For the text-containing cell, return its midpoint in [x, y] coordinate format. 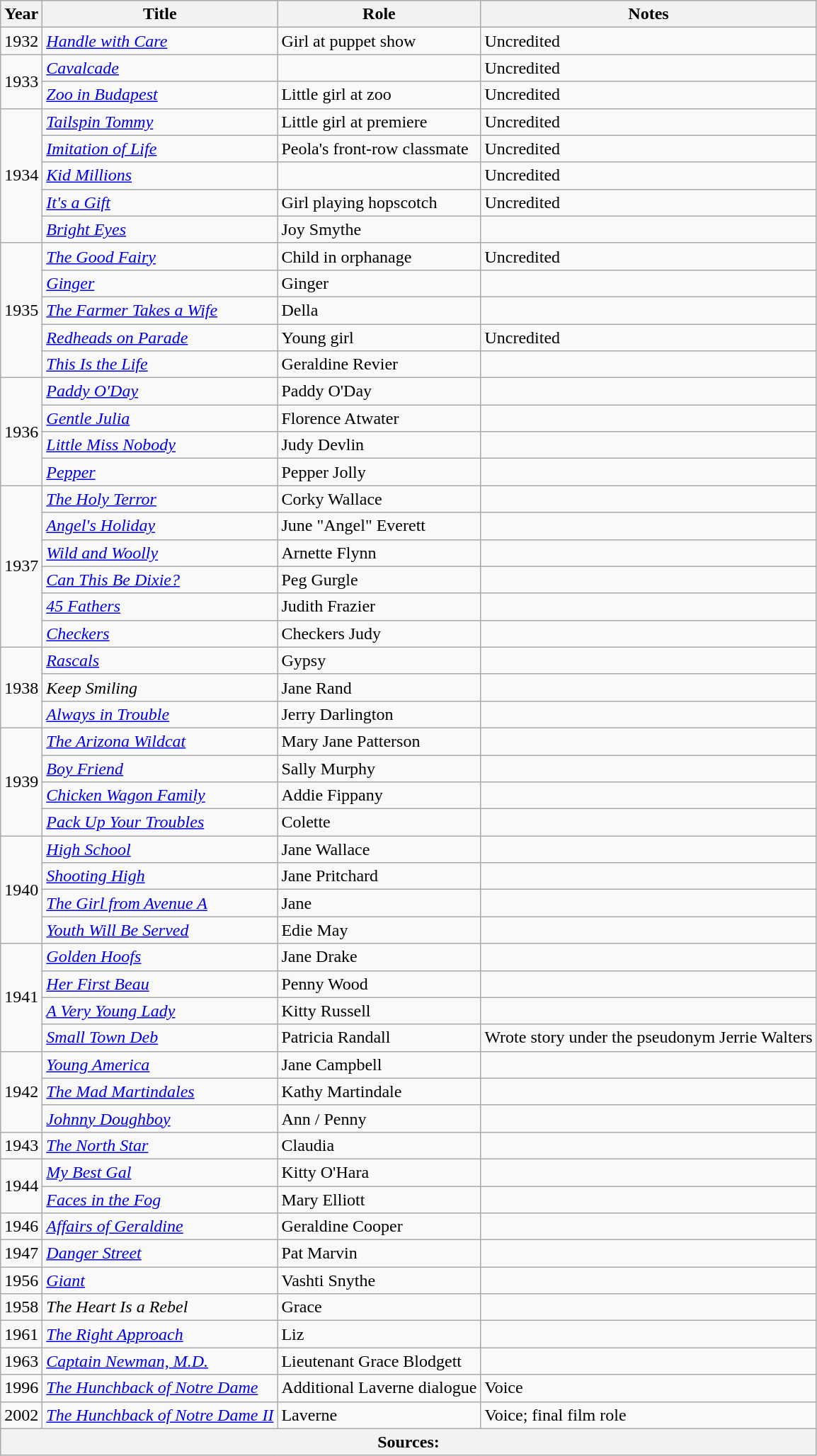
Captain Newman, M.D. [160, 1361]
Handle with Care [160, 41]
Gentle Julia [160, 418]
The North Star [160, 1145]
Tailspin Tommy [160, 122]
1942 [21, 1091]
Redheads on Parade [160, 338]
The Hunchback of Notre Dame [160, 1388]
Jane Pritchard [379, 876]
Boy Friend [160, 768]
1996 [21, 1388]
Danger Street [160, 1254]
Role [379, 14]
Small Town Deb [160, 1038]
This Is the Life [160, 365]
Year [21, 14]
Corky Wallace [379, 499]
45 Fathers [160, 607]
The Farmer Takes a Wife [160, 310]
Gypsy [379, 660]
Bright Eyes [160, 229]
Chicken Wagon Family [160, 796]
Always in Trouble [160, 714]
Wrote story under the pseudonym Jerrie Walters [649, 1038]
The Mad Martindales [160, 1091]
Checkers [160, 634]
Voice; final film role [649, 1415]
Penny Wood [379, 984]
1961 [21, 1334]
The Arizona Wildcat [160, 741]
My Best Gal [160, 1172]
Little Miss Nobody [160, 445]
Girl at puppet show [379, 41]
Pack Up Your Troubles [160, 822]
Angel's Holiday [160, 526]
Shooting High [160, 876]
Johnny Doughboy [160, 1118]
Child in orphanage [379, 256]
Ann / Penny [379, 1118]
Addie Fippany [379, 796]
Golden Hoofs [160, 957]
Peola's front-row classmate [379, 149]
Edie May [379, 930]
1963 [21, 1361]
1933 [21, 81]
1956 [21, 1280]
1936 [21, 432]
1935 [21, 310]
Additional Laverne dialogue [379, 1388]
Little girl at premiere [379, 122]
Little girl at zoo [379, 95]
1958 [21, 1307]
Imitation of Life [160, 149]
Florence Atwater [379, 418]
High School [160, 849]
Lieutenant Grace Blodgett [379, 1361]
Kitty O'Hara [379, 1172]
The Girl from Avenue A [160, 903]
Pat Marvin [379, 1254]
Jerry Darlington [379, 714]
1944 [21, 1186]
Mary Elliott [379, 1200]
Jane Rand [379, 687]
Checkers Judy [379, 634]
Her First Beau [160, 984]
Jane Wallace [379, 849]
The Right Approach [160, 1334]
Judith Frazier [379, 607]
1937 [21, 566]
June "Angel" Everett [379, 526]
Arnette Flynn [379, 553]
Youth Will Be Served [160, 930]
The Good Fairy [160, 256]
Judy Devlin [379, 445]
Vashti Snythe [379, 1280]
Sources: [408, 1442]
Jane [379, 903]
1934 [21, 176]
Claudia [379, 1145]
Kitty Russell [379, 1011]
Can This Be Dixie? [160, 580]
Zoo in Budapest [160, 95]
Liz [379, 1334]
Young America [160, 1065]
1941 [21, 997]
Della [379, 310]
Pepper Jolly [379, 472]
Colette [379, 822]
1943 [21, 1145]
1939 [21, 781]
Rascals [160, 660]
Jane Drake [379, 957]
Giant [160, 1280]
Wild and Woolly [160, 553]
Peg Gurgle [379, 580]
Grace [379, 1307]
1932 [21, 41]
Mary Jane Patterson [379, 741]
1947 [21, 1254]
Geraldine Revier [379, 365]
A Very Young Lady [160, 1011]
Laverne [379, 1415]
1946 [21, 1227]
Notes [649, 14]
Sally Murphy [379, 768]
Joy Smythe [379, 229]
Faces in the Fog [160, 1200]
Affairs of Geraldine [160, 1227]
Title [160, 14]
Kid Millions [160, 176]
The Hunchback of Notre Dame II [160, 1415]
The Heart Is a Rebel [160, 1307]
Cavalcade [160, 68]
1940 [21, 890]
Girl playing hopscotch [379, 202]
Kathy Martindale [379, 1091]
Pepper [160, 472]
Patricia Randall [379, 1038]
Young girl [379, 338]
The Holy Terror [160, 499]
1938 [21, 687]
Voice [649, 1388]
2002 [21, 1415]
Geraldine Cooper [379, 1227]
Jane Campbell [379, 1065]
Keep Smiling [160, 687]
It's a Gift [160, 202]
